Scan for the cell matching the given text and deliver its [x, y] coordinate at center. 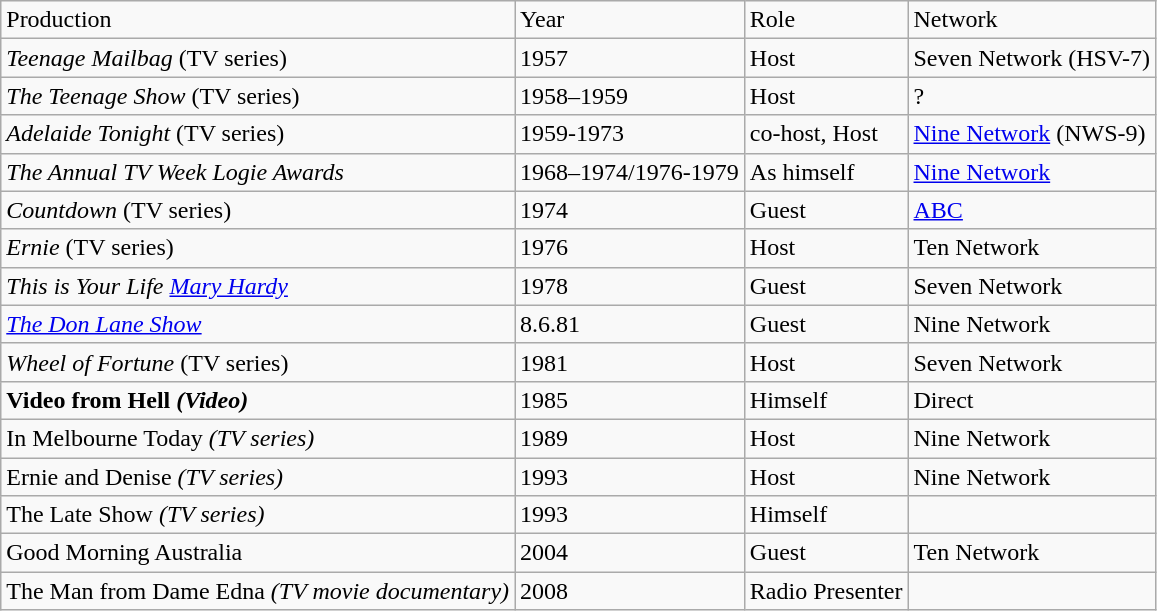
Production [258, 20]
1968–1974/1976-1979 [630, 172]
Good Morning Australia [258, 553]
co-host, Host [826, 134]
Direct [1032, 400]
Wheel of Fortune (TV series) [258, 362]
2008 [630, 591]
The Don Lane Show [258, 324]
1985 [630, 400]
Countdown (TV series) [258, 210]
Video from Hell (Video) [258, 400]
ABC [1032, 210]
Seven Network (HSV-7) [1032, 58]
Radio Presenter [826, 591]
Network [1032, 20]
Ernie (TV series) [258, 248]
In Melbourne Today (TV series) [258, 438]
1958–1959 [630, 96]
As himself [826, 172]
The Man from Dame Edna (TV movie documentary) [258, 591]
The Late Show (TV series) [258, 515]
The Annual TV Week Logie Awards [258, 172]
Year [630, 20]
The Teenage Show (TV series) [258, 96]
1989 [630, 438]
1981 [630, 362]
1957 [630, 58]
? [1032, 96]
This is Your Life Mary Hardy [258, 286]
Nine Network (NWS-9) [1032, 134]
Adelaide Tonight (TV series) [258, 134]
Ernie and Denise (TV series) [258, 477]
1978 [630, 286]
Role [826, 20]
8.6.81 [630, 324]
1974 [630, 210]
1976 [630, 248]
1959-1973 [630, 134]
Teenage Mailbag (TV series) [258, 58]
2004 [630, 553]
